Identify which cell holds the provided text, then report its [X, Y] central coordinate. 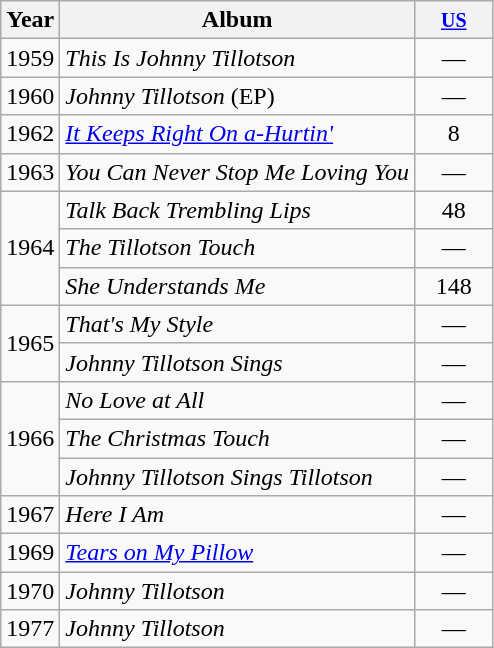
1970 [30, 591]
1964 [30, 248]
She Understands Me [238, 286]
Album [238, 20]
1969 [30, 553]
1963 [30, 172]
48 [454, 210]
1965 [30, 343]
The Christmas Touch [238, 438]
1966 [30, 438]
1977 [30, 629]
8 [454, 134]
This Is Johnny Tillotson [238, 58]
It Keeps Right On a-Hurtin' [238, 134]
Johnny Tillotson (EP) [238, 96]
1967 [30, 515]
US [454, 20]
Here I Am [238, 515]
You Can Never Stop Me Loving You [238, 172]
Year [30, 20]
148 [454, 286]
1962 [30, 134]
No Love at All [238, 400]
The Tillotson Touch [238, 248]
1960 [30, 96]
Talk Back Trembling Lips [238, 210]
That's My Style [238, 324]
Johnny Tillotson Sings Tillotson [238, 477]
Tears on My Pillow [238, 553]
1959 [30, 58]
Johnny Tillotson Sings [238, 362]
